Find where the given text appears and provide that cell's center as (X, Y) coordinate. 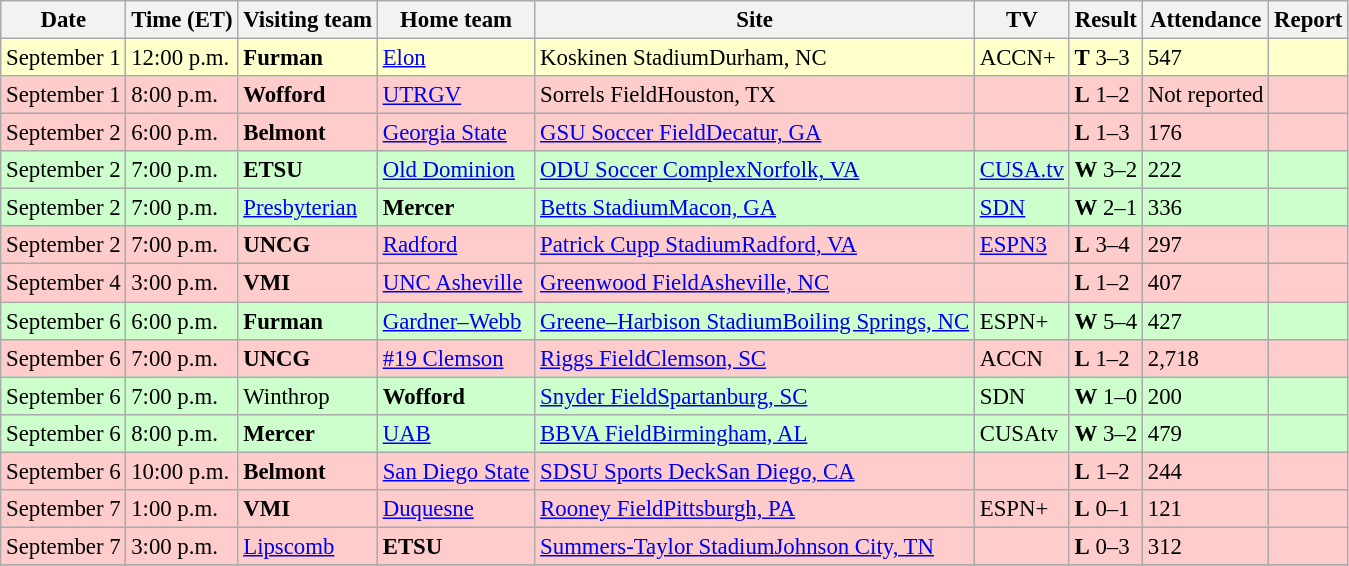
Site (755, 20)
Time (ET) (182, 20)
SDSU Sports DeckSan Diego, CA (755, 471)
ACCN+ (1022, 58)
BBVA FieldBirmingham, AL (755, 433)
121 (1205, 509)
407 (1205, 283)
W 2–1 (1106, 208)
Not reported (1205, 95)
336 (1205, 208)
244 (1205, 471)
Rooney FieldPittsburgh, PA (755, 509)
Patrick Cupp StadiumRadford, VA (755, 245)
Summers-Taylor StadiumJohnson City, TN (755, 546)
Presbyterian (308, 208)
222 (1205, 170)
200 (1205, 396)
September 4 (64, 283)
Winthrop (308, 396)
12:00 p.m. (182, 58)
Gardner–Webb (456, 321)
1:00 p.m. (182, 509)
L 0–3 (1106, 546)
CUSA.tv (1022, 170)
Date (64, 20)
547 (1205, 58)
GSU Soccer FieldDecatur, GA (755, 133)
297 (1205, 245)
Duquesne (456, 509)
ACCN (1022, 358)
ESPN3 (1022, 245)
Sorrels FieldHouston, TX (755, 95)
UNC Asheville (456, 283)
Elon (456, 58)
Attendance (1205, 20)
Greene–Harbison StadiumBoiling Springs, NC (755, 321)
Visiting team (308, 20)
Lipscomb (308, 546)
Snyder FieldSpartanburg, SC (755, 396)
427 (1205, 321)
2,718 (1205, 358)
Radford (456, 245)
W 5–4 (1106, 321)
Report (1308, 20)
Koskinen StadiumDurham, NC (755, 58)
479 (1205, 433)
L 0–1 (1106, 509)
CUSAtv (1022, 433)
176 (1205, 133)
W 1–0 (1106, 396)
TV (1022, 20)
Greenwood FieldAsheville, NC (755, 283)
San Diego State (456, 471)
Georgia State (456, 133)
L 1–3 (1106, 133)
Home team (456, 20)
312 (1205, 546)
Old Dominion (456, 170)
UTRGV (456, 95)
ODU Soccer ComplexNorfolk, VA (755, 170)
L 3–4 (1106, 245)
UAB (456, 433)
Result (1106, 20)
#19 Clemson (456, 358)
T 3–3 (1106, 58)
Riggs FieldClemson, SC (755, 358)
Betts StadiumMacon, GA (755, 208)
10:00 p.m. (182, 471)
